Identify which cell holds the provided text, then report its (X, Y) central coordinate. 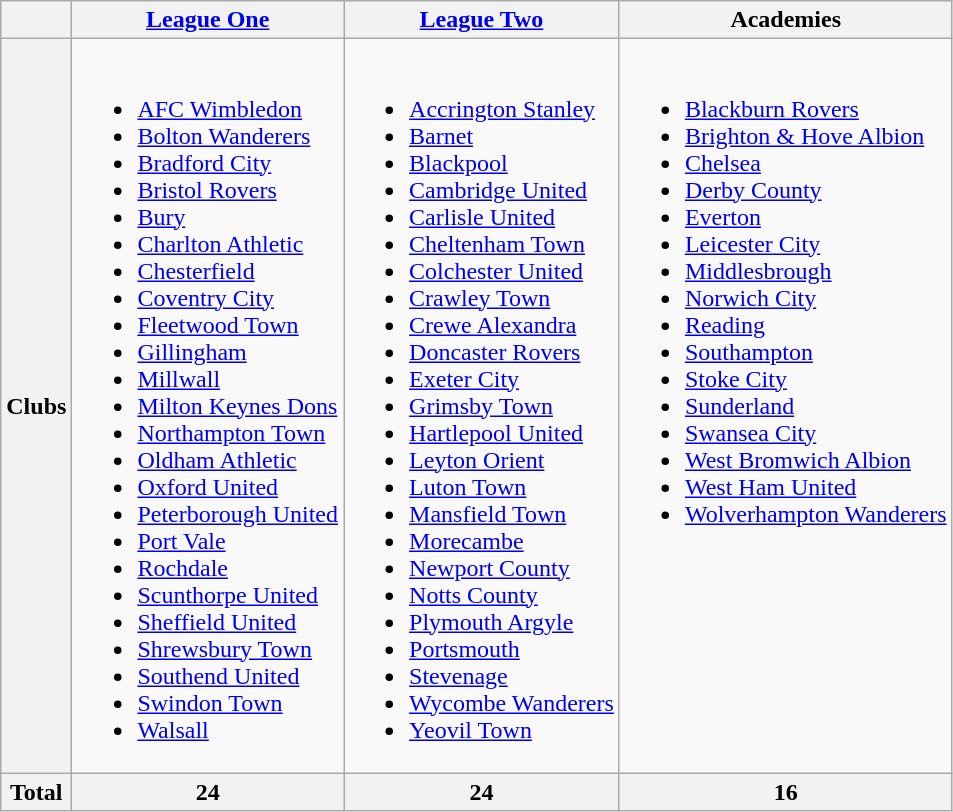
Total (36, 792)
League Two (482, 20)
League One (208, 20)
16 (786, 792)
Clubs (36, 406)
Academies (786, 20)
